Output the (X, Y) coordinate of the center of the cell containing the given text.  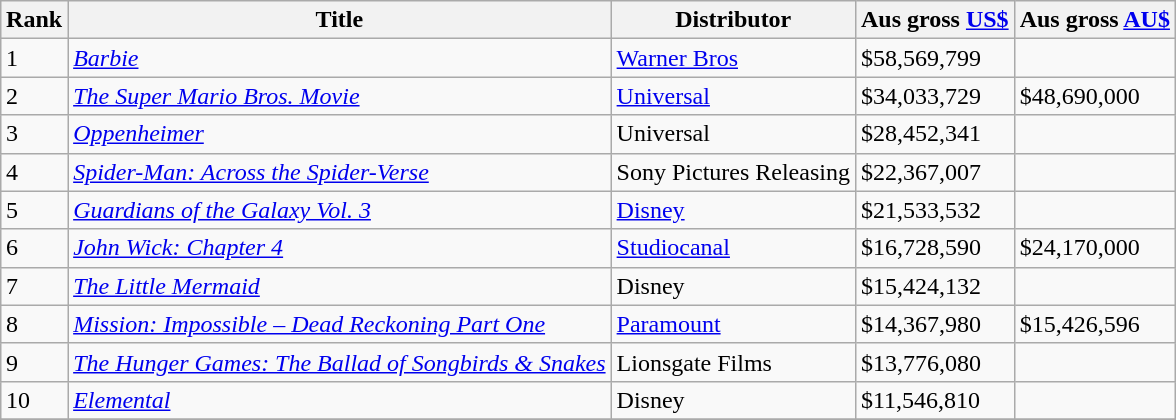
$14,367,980 (934, 324)
Lionsgate Films (733, 362)
4 (34, 172)
$16,728,590 (934, 248)
Warner Bros (733, 58)
Aus gross AU$ (1094, 20)
Distributor (733, 20)
7 (34, 286)
Paramount (733, 324)
5 (34, 210)
$34,033,729 (934, 96)
The Super Mario Bros. Movie (340, 96)
$15,424,132 (934, 286)
10 (34, 400)
$48,690,000 (1094, 96)
The Hunger Games: The Ballad of Songbirds & Snakes (340, 362)
9 (34, 362)
$24,170,000 (1094, 248)
$28,452,341 (934, 134)
$22,367,007 (934, 172)
Rank (34, 20)
$21,533,532 (934, 210)
3 (34, 134)
Guardians of the Galaxy Vol. 3 (340, 210)
$11,546,810 (934, 400)
Oppenheimer (340, 134)
Studiocanal (733, 248)
Title (340, 20)
The Little Mermaid (340, 286)
Barbie (340, 58)
Aus gross US$ (934, 20)
6 (34, 248)
John Wick: Chapter 4 (340, 248)
$13,776,080 (934, 362)
Spider-Man: Across the Spider-Verse (340, 172)
Sony Pictures Releasing (733, 172)
8 (34, 324)
$58,569,799 (934, 58)
1 (34, 58)
Mission: Impossible – Dead Reckoning Part One (340, 324)
Elemental (340, 400)
2 (34, 96)
$15,426,596 (1094, 324)
